Detect which cell encompasses the target text, then output its (X, Y) center coordinate. 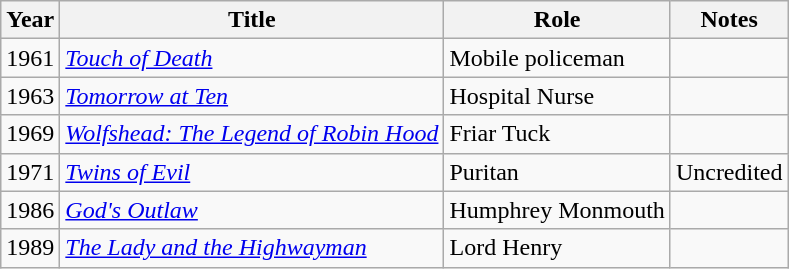
1961 (30, 58)
Hospital Nurse (557, 96)
Touch of Death (252, 58)
God's Outlaw (252, 210)
Twins of Evil (252, 172)
Uncredited (729, 172)
Notes (729, 20)
1969 (30, 134)
1971 (30, 172)
Role (557, 20)
Wolfshead: The Legend of Robin Hood (252, 134)
Tomorrow at Ten (252, 96)
Year (30, 20)
Lord Henry (557, 248)
1989 (30, 248)
Humphrey Monmouth (557, 210)
The Lady and the Highwayman (252, 248)
Puritan (557, 172)
Mobile policeman (557, 58)
Friar Tuck (557, 134)
1963 (30, 96)
Title (252, 20)
1986 (30, 210)
